From the cell containing the given text, extract its center point as [x, y] coordinate. 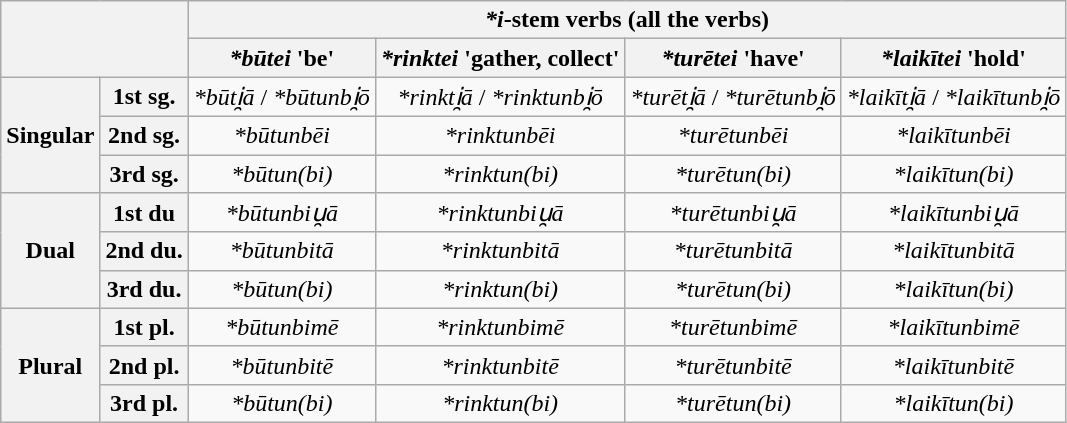
*laikītunbēi [953, 135]
*i-stem verbs (all the verbs) [626, 20]
Dual [50, 251]
Singular [50, 135]
1st du [144, 213]
*būtunbitē [282, 365]
*turētunbitē [733, 365]
*turētei 'have' [733, 58]
*turētunbimē [733, 327]
*turētunbitā [733, 251]
*būtunbēi [282, 135]
*turētunbēi [733, 135]
*būtei 'be' [282, 58]
*turētunbiu̯ā [733, 213]
2nd sg. [144, 135]
*būtunbimē [282, 327]
1st sg. [144, 97]
*būtunbitā [282, 251]
*rinktunbimē [500, 327]
*laikītunbimē [953, 327]
*laikīti̯ā / *laikītunbi̯ō [953, 97]
*laikītei 'hold' [953, 58]
*būti̯ā / *būtunbi̯ō [282, 97]
Plural [50, 365]
*rinkti̯ā / *rinktunbi̯ō [500, 97]
*rinktunbiu̯ā [500, 213]
3rd sg. [144, 173]
*rinktunbēi [500, 135]
3rd du. [144, 289]
*rinktunbitā [500, 251]
1st pl. [144, 327]
*laikītunbitē [953, 365]
*būtunbiu̯ā [282, 213]
3rd pl. [144, 403]
*turēti̯ā / *turētunbi̯ō [733, 97]
2nd du. [144, 251]
*rinktunbitē [500, 365]
*rinktei 'gather, collect' [500, 58]
*laikītunbiu̯ā [953, 213]
2nd pl. [144, 365]
*laikītunbitā [953, 251]
